Determine the [X, Y] coordinate at the center of the cell enclosing the given text.  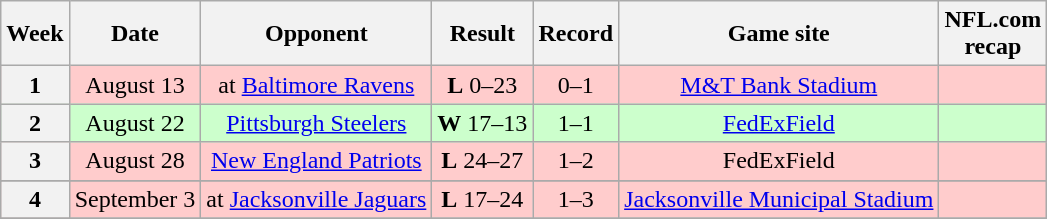
August 13 [135, 85]
W 17–13 [482, 123]
1 [35, 85]
New England Patriots [316, 161]
NFL.comrecap [993, 34]
L 17–24 [482, 199]
L 0–23 [482, 85]
3 [35, 161]
Record [576, 34]
L 24–27 [482, 161]
1–3 [576, 199]
2 [35, 123]
M&T Bank Stadium [779, 85]
at Baltimore Ravens [316, 85]
Week [35, 34]
Result [482, 34]
Opponent [316, 34]
Jacksonville Municipal Stadium [779, 199]
1–2 [576, 161]
0–1 [576, 85]
at Jacksonville Jaguars [316, 199]
Pittsburgh Steelers [316, 123]
August 22 [135, 123]
September 3 [135, 199]
Date [135, 34]
1–1 [576, 123]
August 28 [135, 161]
4 [35, 199]
Game site [779, 34]
